Provide the (X, Y) coordinate of the cell's center where the given text is located.  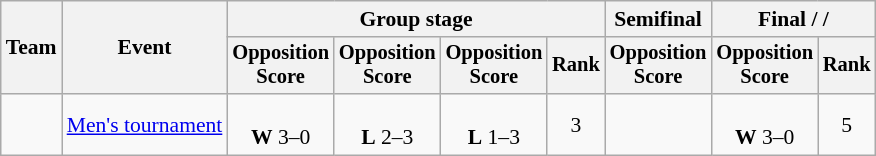
Men's tournament (145, 124)
Group stage (416, 19)
5 (847, 124)
L 1–3 (494, 124)
Event (145, 48)
3 (576, 124)
Final / / (793, 19)
L 2–3 (388, 124)
Team (32, 48)
Semifinal (658, 19)
